Output the [x, y] coordinate of the center of the cell containing the given text.  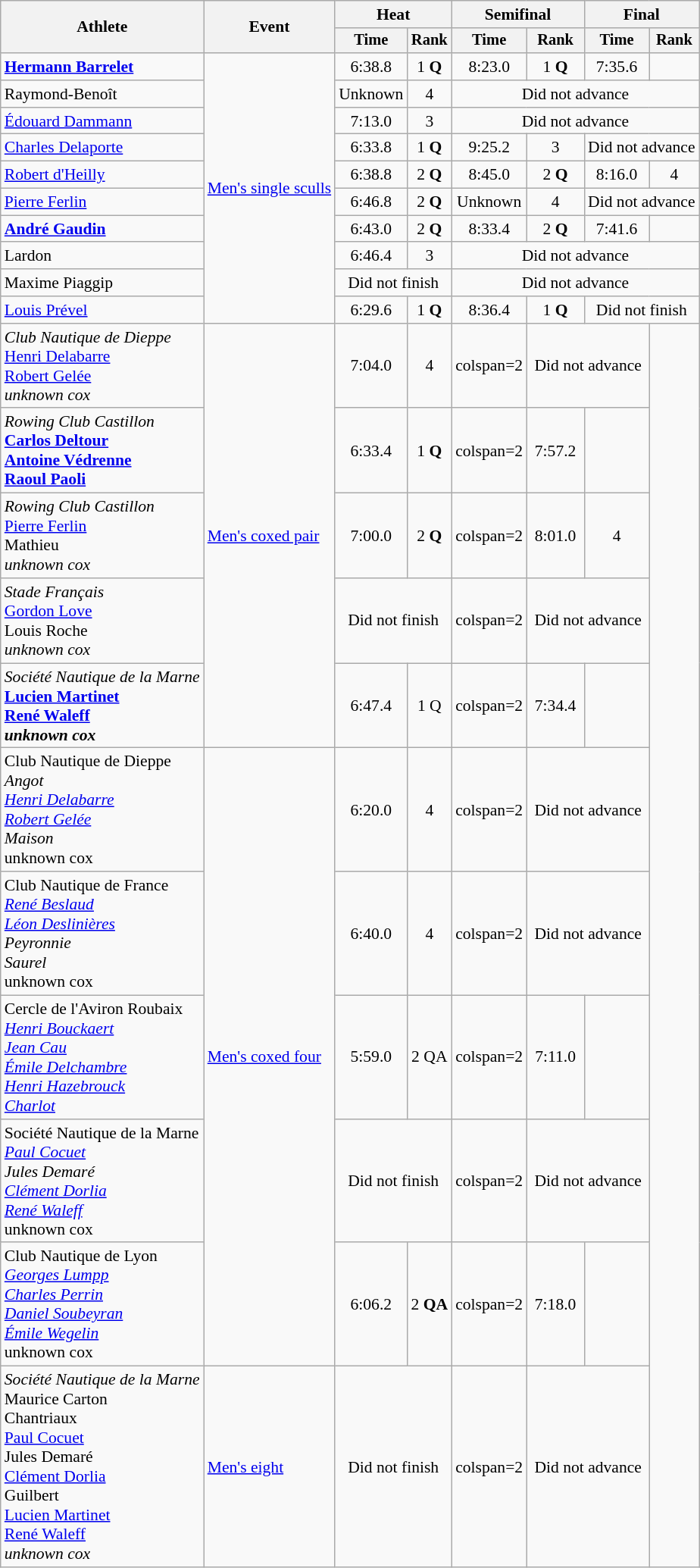
Charles Delaporte [102, 148]
Raymond-Benoît [102, 94]
Robert d'Heilly [102, 175]
6:46.8 [371, 202]
Stade FrançaisGordon LoveLouis Rocheunknown cox [102, 621]
6:20.0 [371, 809]
Event [270, 27]
Hermann Barrelet [102, 67]
Société Nautique de la MarneLucien MartinetRené Waleffunknown cox [102, 706]
8:45.0 [489, 175]
Men's single sculls [270, 188]
9:25.2 [489, 148]
6:40.0 [371, 934]
Club Nautique de FranceRené BeslaudLéon DeslinièresPeyronnieSaurelunknown cox [102, 934]
8:23.0 [489, 67]
Club Nautique de DieppeHenri DelabarreRobert Geléeunknown cox [102, 366]
Pierre Ferlin [102, 202]
6:43.0 [371, 229]
6:46.4 [371, 256]
7:18.0 [555, 1305]
6:33.4 [371, 451]
7:11.0 [555, 1058]
Louis Prével [102, 310]
7:34.4 [555, 706]
Rowing Club CastillonPierre FerlinMathieuunknown cox [102, 536]
7:35.6 [617, 67]
Édouard Dammann [102, 121]
8:36.4 [489, 310]
6:33.8 [371, 148]
Cercle de l'Aviron RoubaixHenri BouckaertJean CauÉmile DelchambreHenri HazebrouckCharlot [102, 1058]
Semifinal [518, 14]
Heat [393, 14]
Lardon [102, 256]
6:29.6 [371, 310]
5:59.0 [371, 1058]
Société Nautique de la MarnePaul CocuetJules DemaréClément DorliaRené Waleffunknown cox [102, 1181]
7:00.0 [371, 536]
7:41.6 [617, 229]
7:04.0 [371, 366]
Athlete [102, 27]
7:13.0 [371, 121]
Rowing Club CastillonCarlos DeltourAntoine VédrenneRaoul Paoli [102, 451]
8:33.4 [489, 229]
6:47.4 [371, 706]
Men's coxed pair [270, 537]
8:16.0 [617, 175]
Société Nautique de la MarneMaurice CartonChantriauxPaul CocuetJules DemaréClément DorliaGuilbertLucien MartinetRené Waleffunknown cox [102, 1467]
Club Nautique de LyonGeorges LumppCharles PerrinDaniel SoubeyranÉmile Wegelinunknown cox [102, 1305]
Men's coxed four [270, 1057]
8:01.0 [555, 536]
Club Nautique de DieppeAngotHenri DelabarreRobert GeléeMaisonunknown cox [102, 809]
André Gaudin [102, 229]
6:06.2 [371, 1305]
Men's eight [270, 1467]
Maxime Piaggip [102, 283]
7:57.2 [555, 451]
Final [642, 14]
